Provide the [X, Y] coordinate of the cell's center where the given text is located.  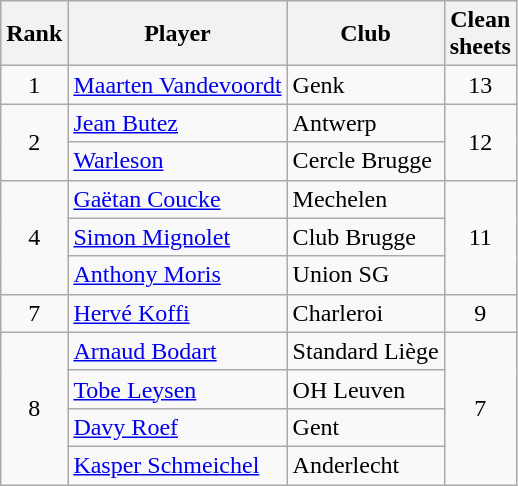
Tobe Leysen [178, 389]
4 [34, 237]
Antwerp [366, 123]
Club [366, 34]
Union SG [366, 275]
OH Leuven [366, 389]
Hervé Koffi [178, 313]
Davy Roef [178, 427]
Cleansheets [480, 34]
Cercle Brugge [366, 161]
9 [480, 313]
Gent [366, 427]
Player [178, 34]
Jean Butez [178, 123]
Genk [366, 85]
Charleroi [366, 313]
Warleson [178, 161]
Mechelen [366, 199]
Maarten Vandevoordt [178, 85]
Club Brugge [366, 237]
11 [480, 237]
Standard Liège [366, 351]
Gaëtan Coucke [178, 199]
Simon Mignolet [178, 237]
Anthony Moris [178, 275]
8 [34, 408]
2 [34, 142]
Kasper Schmeichel [178, 465]
Anderlecht [366, 465]
12 [480, 142]
Rank [34, 34]
13 [480, 85]
1 [34, 85]
Arnaud Bodart [178, 351]
